Return the (x, y) coordinate for the center point of the cell that contains the specified text.  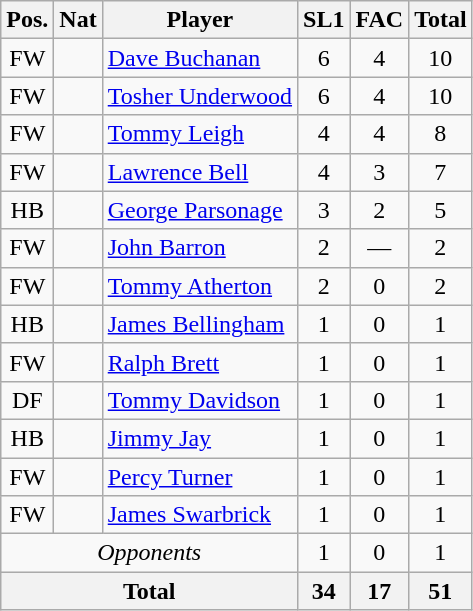
8 (441, 134)
Pos. (28, 20)
Player (200, 20)
Nat (78, 20)
Lawrence Bell (200, 172)
Percy Turner (200, 477)
Tommy Leigh (200, 134)
— (380, 248)
Jimmy Jay (200, 438)
George Parsonage (200, 210)
5 (441, 210)
17 (380, 591)
34 (324, 591)
Opponents (150, 553)
James Swarbrick (200, 515)
John Barron (200, 248)
SL1 (324, 20)
Tosher Underwood (200, 96)
7 (441, 172)
Ralph Brett (200, 362)
FAC (380, 20)
Tommy Atherton (200, 286)
51 (441, 591)
Dave Buchanan (200, 58)
Tommy Davidson (200, 400)
James Bellingham (200, 324)
DF (28, 400)
